Detect which cell encompasses the target text, then output its [X, Y] center coordinate. 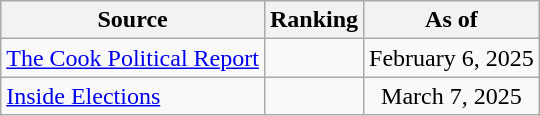
The Cook Political Report [133, 58]
Ranking [314, 20]
Source [133, 20]
March 7, 2025 [452, 96]
February 6, 2025 [452, 58]
As of [452, 20]
Inside Elections [133, 96]
